Locate the cell with the specified text and output its [X, Y] center coordinate. 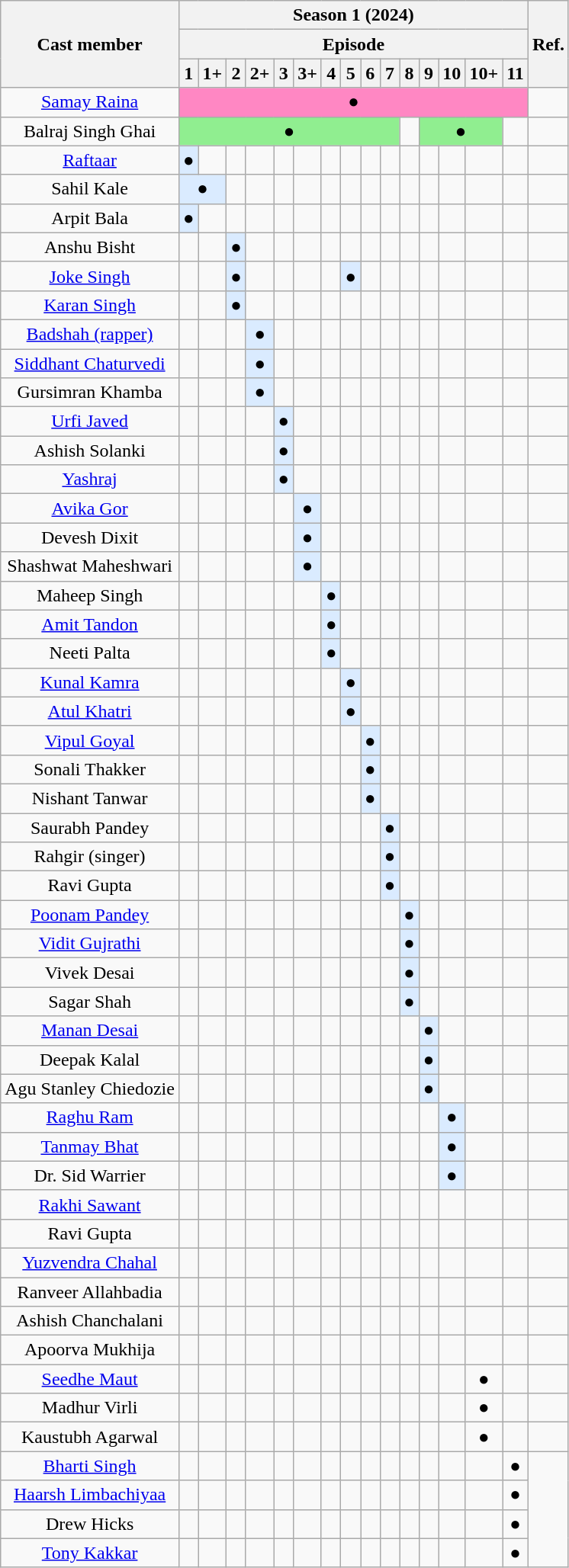
Yuzvendra Chahal [90, 1262]
9 [429, 73]
2 [236, 73]
Agu Stanley Chiedozie [90, 1089]
Avika Gor [90, 508]
3 [284, 73]
Joke Singh [90, 276]
Ranveer Allahbadia [90, 1292]
8 [410, 73]
Maheep Singh [90, 595]
Ref. [548, 44]
Rahgir (singer) [90, 857]
Yashraj [90, 479]
Haarsh Limbachiyaa [90, 1495]
Sonali Thakker [90, 769]
Apoorva Mukhija [90, 1350]
Arpit Bala [90, 218]
Vipul Goyal [90, 740]
Kaustubh Agarwal [90, 1437]
Devesh Dixit [90, 537]
Raghu Ram [90, 1117]
Season 1 (2024) [353, 15]
Nishant Tanwar [90, 798]
Seedhe Maut [90, 1379]
Ashish Chanchalani [90, 1321]
10+ [484, 73]
Karan Singh [90, 305]
Shashwat Maheshwari [90, 566]
10 [452, 73]
Vivek Desai [90, 973]
1 [188, 73]
Amit Tandon [90, 624]
Ashish Solanki [90, 451]
5 [351, 73]
Poonam Pandey [90, 915]
Sagar Shah [90, 1002]
Siddhant Chaturvedi [90, 364]
Anshu Bisht [90, 247]
Kunal Kamra [90, 682]
Balraj Singh Ghai [90, 131]
Badshah (rapper) [90, 334]
2+ [259, 73]
Urfi Javed [90, 422]
11 [516, 73]
6 [371, 73]
Tanmay Bhat [90, 1146]
1+ [212, 73]
Gursimran Khamba [90, 393]
7 [390, 73]
3+ [308, 73]
Manan Desai [90, 1031]
4 [331, 73]
Sahil Kale [90, 189]
Episode [353, 44]
Neeti Palta [90, 653]
Bharti Singh [90, 1466]
Deepak Kalal [90, 1060]
Madhur Virli [90, 1408]
Raftaar [90, 160]
Tony Kakkar [90, 1553]
Samay Raina [90, 102]
Vidit Gujrathi [90, 944]
Saurabh Pandey [90, 827]
Drew Hicks [90, 1524]
Dr. Sid Warrier [90, 1175]
Rakhi Sawant [90, 1204]
Atul Khatri [90, 711]
Cast member [90, 44]
